Return the [x, y] coordinate for the center point of the cell that contains the specified text.  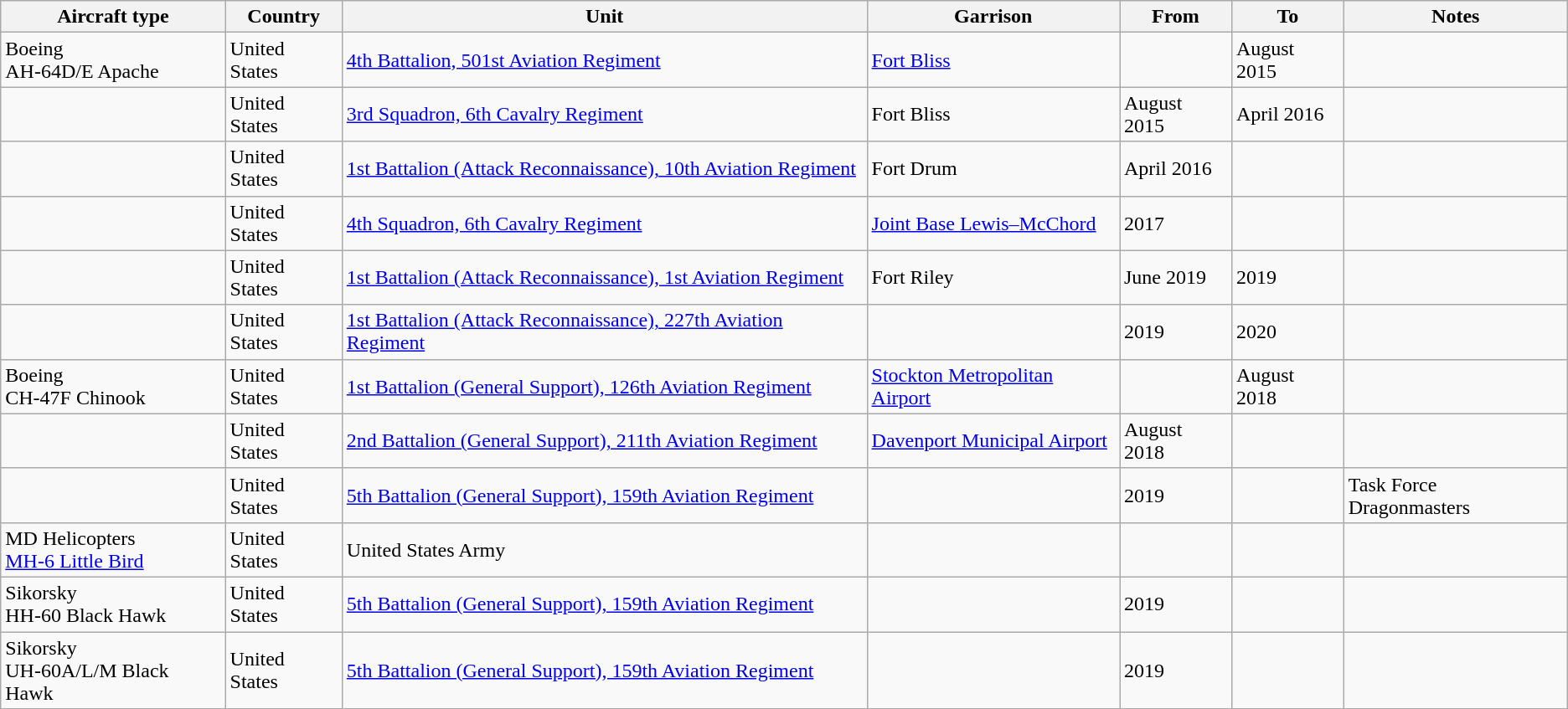
Davenport Municipal Airport [993, 440]
Fort Riley [993, 278]
1st Battalion (Attack Reconnaissance), 10th Aviation Regiment [605, 169]
Joint Base Lewis–McChord [993, 223]
Task Force Dragonmasters [1456, 496]
BoeingCH-47F Chinook [113, 387]
Country [283, 17]
June 2019 [1175, 278]
To [1287, 17]
1st Battalion (General Support), 126th Aviation Regiment [605, 387]
MD HelicoptersMH-6 Little Bird [113, 549]
3rd Squadron, 6th Cavalry Regiment [605, 114]
2nd Battalion (General Support), 211th Aviation Regiment [605, 440]
SikorskyHH-60 Black Hawk [113, 604]
4th Battalion, 501st Aviation Regiment [605, 60]
United States Army [605, 549]
2020 [1287, 331]
Notes [1456, 17]
4th Squadron, 6th Cavalry Regiment [605, 223]
1st Battalion (Attack Reconnaissance), 1st Aviation Regiment [605, 278]
SikorskyUH-60A/L/M Black Hawk [113, 670]
BoeingAH-64D/E Apache [113, 60]
2017 [1175, 223]
Fort Drum [993, 169]
Aircraft type [113, 17]
Garrison [993, 17]
Stockton Metropolitan Airport [993, 387]
1st Battalion (Attack Reconnaissance), 227th Aviation Regiment [605, 331]
Unit [605, 17]
From [1175, 17]
